Capture the cell that displays the provided text and extract its [x, y] central coordinate. 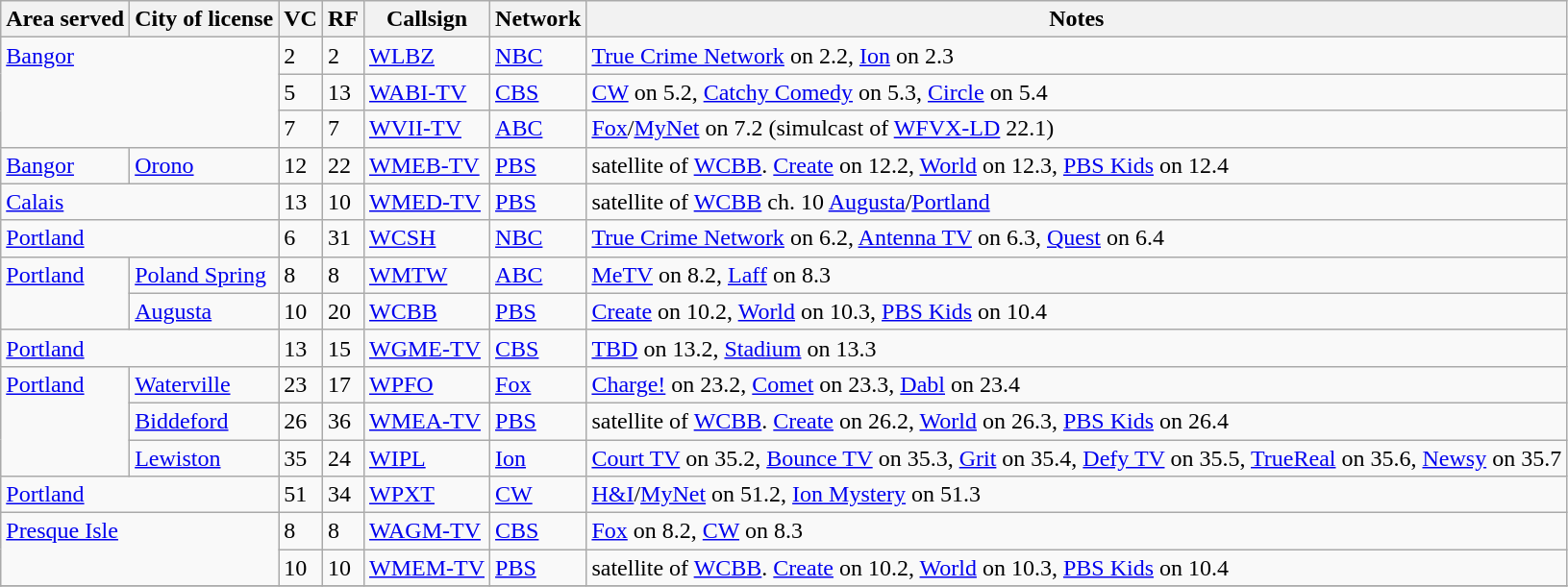
24 [342, 458]
Charge! on 23.2, Comet on 23.3, Dabl on 23.4 [1077, 384]
Fox [538, 384]
Presque Isle [140, 550]
Area served [65, 19]
satellite of WCBB. Create on 10.2, World on 10.3, PBS Kids on 10.4 [1077, 568]
Notes [1077, 19]
15 [342, 348]
Ion [538, 458]
WMED-TV [427, 202]
26 [301, 421]
True Crime Network on 6.2, Antenna TV on 6.3, Quest on 6.4 [1077, 238]
6 [301, 238]
20 [342, 311]
satellite of WCBB ch. 10 Augusta/Portland [1077, 202]
51 [301, 495]
Waterville [204, 384]
17 [342, 384]
WMTW [427, 275]
WGME-TV [427, 348]
WPFO [427, 384]
WMEA-TV [427, 421]
34 [342, 495]
Poland Spring [204, 275]
Create on 10.2, World on 10.3, PBS Kids on 10.4 [1077, 311]
36 [342, 421]
True Crime Network on 2.2, Ion on 2.3 [1077, 56]
Biddeford [204, 421]
Calais [140, 202]
12 [301, 165]
22 [342, 165]
WCSH [427, 238]
RF [342, 19]
CW [538, 495]
CW on 5.2, Catchy Comedy on 5.3, Circle on 5.4 [1077, 92]
5 [301, 92]
Lewiston [204, 458]
Fox/MyNet on 7.2 (simulcast of WFVX-LD 22.1) [1077, 129]
31 [342, 238]
WIPL [427, 458]
Court TV on 35.2, Bounce TV on 35.3, Grit on 35.4, Defy TV on 35.5, TrueReal on 35.6, Newsy on 35.7 [1077, 458]
H&I/MyNet on 51.2, Ion Mystery on 51.3 [1077, 495]
35 [301, 458]
WABI-TV [427, 92]
satellite of WCBB. Create on 26.2, World on 26.3, PBS Kids on 26.4 [1077, 421]
satellite of WCBB. Create on 12.2, World on 12.3, PBS Kids on 12.4 [1077, 165]
Orono [204, 165]
WMEB-TV [427, 165]
TBD on 13.2, Stadium on 13.3 [1077, 348]
Callsign [427, 19]
WAGM-TV [427, 531]
City of license [204, 19]
Network [538, 19]
MeTV on 8.2, Laff on 8.3 [1077, 275]
WVII-TV [427, 129]
Fox on 8.2, CW on 8.3 [1077, 531]
23 [301, 384]
WLBZ [427, 56]
WCBB [427, 311]
VC [301, 19]
WPXT [427, 495]
WMEM-TV [427, 568]
Augusta [204, 311]
